Identify which cell holds the provided text, then report its [X, Y] central coordinate. 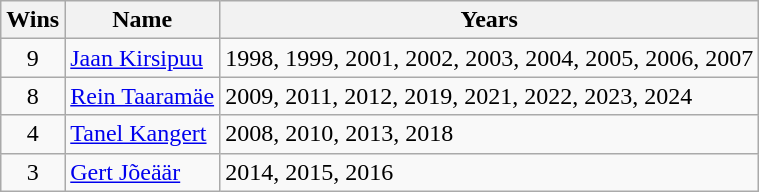
8 [33, 96]
2009, 2011, 2012, 2019, 2021, 2022, 2023, 2024 [490, 96]
1998, 1999, 2001, 2002, 2003, 2004, 2005, 2006, 2007 [490, 58]
Jaan Kirsipuu [142, 58]
9 [33, 58]
2008, 2010, 2013, 2018 [490, 134]
Years [490, 20]
Tanel Kangert [142, 134]
4 [33, 134]
Gert Jõeäär [142, 172]
3 [33, 172]
Rein Taaramäe [142, 96]
Wins [33, 20]
2014, 2015, 2016 [490, 172]
Name [142, 20]
